Determine the [x, y] coordinate at the center of the cell enclosing the given text.  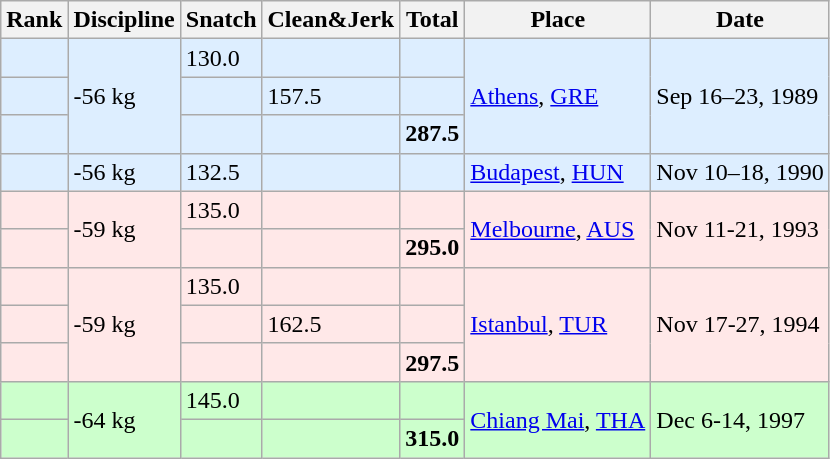
315.0 [432, 438]
Sep 16–23, 1989 [740, 96]
Dec 6-14, 1997 [740, 419]
130.0 [221, 58]
297.5 [432, 362]
Melbourne, AUS [558, 229]
162.5 [331, 324]
Istanbul, TUR [558, 324]
Chiang Mai, THA [558, 419]
Rank [34, 20]
Athens, GRE [558, 96]
295.0 [432, 248]
Nov 11-21, 1993 [740, 229]
145.0 [221, 400]
-64 kg [124, 419]
Date [740, 20]
Clean&Jerk [331, 20]
287.5 [432, 134]
157.5 [331, 96]
Place [558, 20]
Snatch [221, 20]
Total [432, 20]
Nov 17-27, 1994 [740, 324]
Discipline [124, 20]
Nov 10–18, 1990 [740, 172]
Budapest, HUN [558, 172]
132.5 [221, 172]
